Return the [X, Y] coordinate for the center point of the cell that contains the specified text.  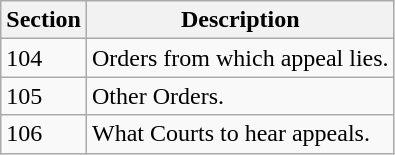
Section [44, 20]
104 [44, 58]
Description [240, 20]
Other Orders. [240, 96]
What Courts to hear appeals. [240, 134]
Orders from which appeal lies. [240, 58]
105 [44, 96]
106 [44, 134]
